Extract the [x, y] coordinate from the center of the cell holding the provided text.  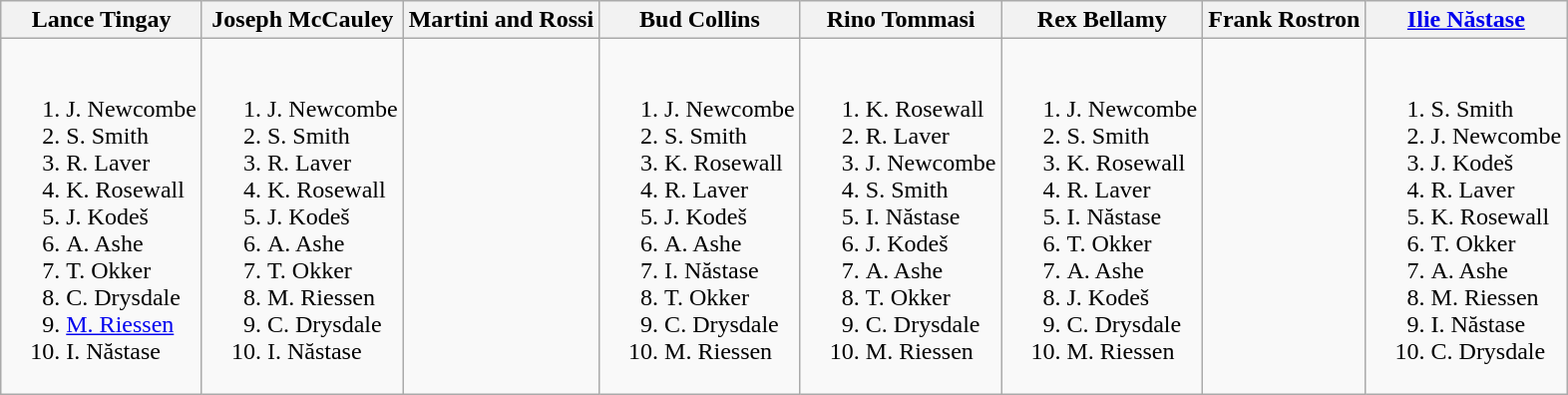
J. Newcombe S. Smith K. Rosewall R. Laver J. Kodeš A. Ashe I. Năstase T. Okker C. Drysdale M. Riessen [700, 216]
S. Smith J. Newcombe J. Kodeš R. Laver K. Rosewall T. Okker A. Ashe M. Riessen I. Năstase C. Drysdale [1466, 216]
K. Rosewall R. Laver J. Newcombe S. Smith I. Năstase J. Kodeš A. Ashe T. Okker C. Drysdale M. Riessen [901, 216]
Rex Bellamy [1102, 20]
Joseph McCauley [302, 20]
Frank Rostron [1285, 20]
J. Newcombe S. Smith K. Rosewall R. Laver I. Năstase T. Okker A. Ashe J. Kodeš C. Drysdale M. Riessen [1102, 216]
Ilie Năstase [1466, 20]
Rino Tommasi [901, 20]
Bud Collins [700, 20]
J. Newcombe S. Smith R. Laver K. Rosewall J. Kodeš A. Ashe T. Okker C. Drysdale M. Riessen I. Năstase [102, 216]
Lance Tingay [102, 20]
Martini and Rossi [501, 20]
J. Newcombe S. Smith R. Laver K. Rosewall J. Kodeš A. Ashe T. Okker M. Riessen C. Drysdale I. Năstase [302, 216]
